Return [X, Y] of the center of cell containing provided text 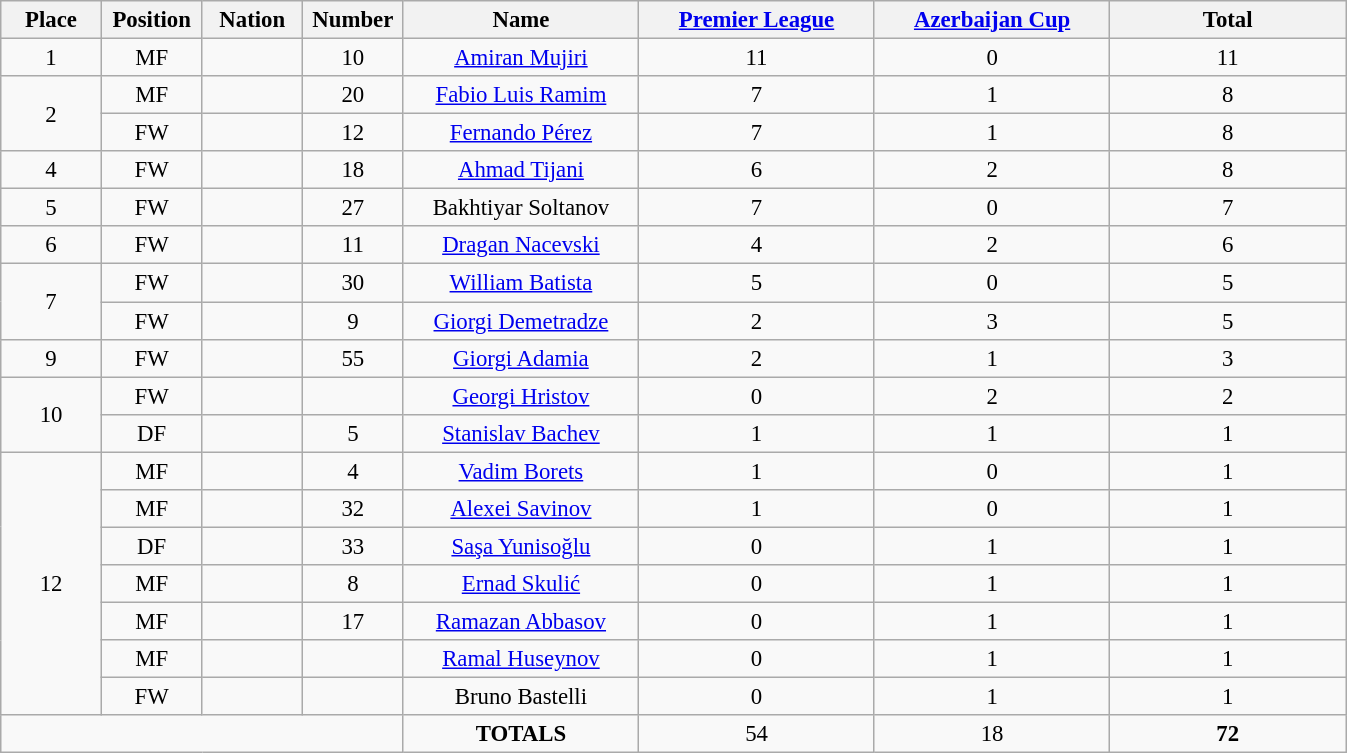
Giorgi Demetradze [521, 321]
Position [152, 20]
Vadim Borets [521, 471]
William Batista [521, 283]
20 [354, 95]
Ahmad Tijani [521, 170]
Giorgi Adamia [521, 358]
Bruno Bastelli [521, 697]
32 [354, 509]
Nation [252, 20]
33 [354, 546]
Premier League [757, 20]
54 [757, 734]
Ramazan Abbasov [521, 621]
Fabio Luis Ramim [521, 95]
Number [354, 20]
Fernando Pérez [521, 133]
27 [354, 208]
Ernad Skulić [521, 584]
Saşa Yunisoğlu [521, 546]
55 [354, 358]
Ramal Huseynov [521, 659]
Alexei Savinov [521, 509]
Amiran Mujiri [521, 58]
Total [1228, 20]
Place [52, 20]
Dragan Nacevski [521, 245]
Name [521, 20]
30 [354, 283]
Georgi Hristov [521, 396]
Bakhtiyar Soltanov [521, 208]
17 [354, 621]
Stanislav Bachev [521, 433]
Azerbaijan Cup [992, 20]
72 [1228, 734]
TOTALS [521, 734]
